Find where the given text appears and provide that cell's center as (X, Y) coordinate. 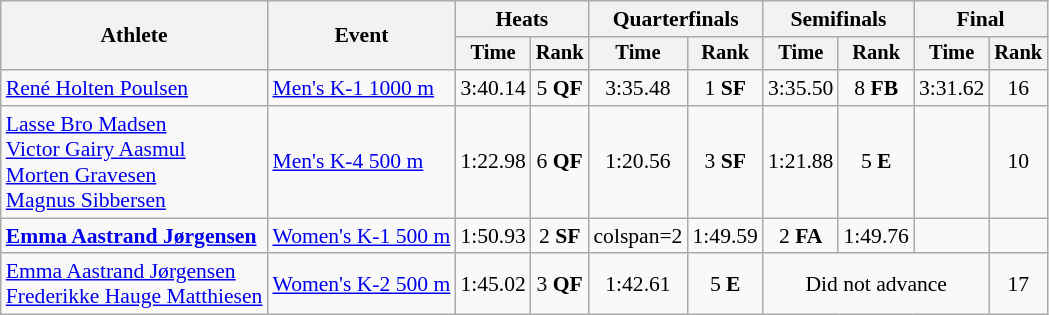
3:31.62 (952, 88)
Semifinals (838, 19)
3 SF (724, 162)
3:40.14 (492, 88)
Women's K-2 500 m (361, 284)
colspan=2 (638, 236)
1:49.76 (876, 236)
6 QF (560, 162)
Heats (522, 19)
5 QF (560, 88)
1 SF (724, 88)
Emma Aastrand Jørgensen (134, 236)
Athlete (134, 36)
René Holten Poulsen (134, 88)
8 FB (876, 88)
1:22.98 (492, 162)
16 (1018, 88)
Event (361, 36)
Did not advance (876, 284)
1:45.02 (492, 284)
3:35.48 (638, 88)
1:20.56 (638, 162)
1:49.59 (724, 236)
Men's K-4 500 m (361, 162)
3 QF (560, 284)
1:42.61 (638, 284)
3:35.50 (800, 88)
1:50.93 (492, 236)
Men's K-1 1000 m (361, 88)
1:21.88 (800, 162)
Emma Aastrand JørgensenFrederikke Hauge Matthiesen (134, 284)
17 (1018, 284)
2 SF (560, 236)
2 FA (800, 236)
Lasse Bro MadsenVictor Gairy AasmulMorten GravesenMagnus Sibbersen (134, 162)
10 (1018, 162)
Women's K-1 500 m (361, 236)
Quarterfinals (676, 19)
Final (980, 19)
